From the cell containing the given text, extract its center point as [x, y] coordinate. 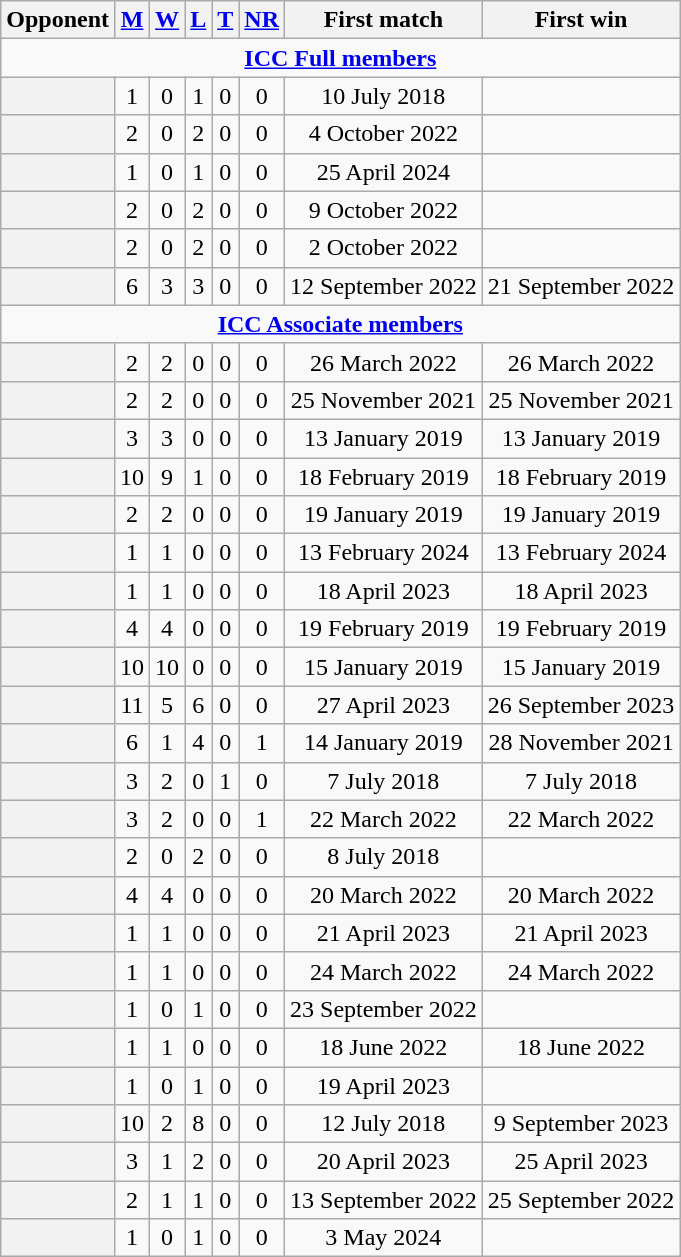
4 October 2022 [384, 134]
13 September 2022 [384, 1200]
25 September 2022 [581, 1200]
11 [132, 705]
28 November 2021 [581, 743]
T [226, 20]
26 September 2023 [581, 705]
12 July 2018 [384, 1124]
Opponent [58, 20]
ICC Associate members [340, 324]
21 September 2022 [581, 286]
10 July 2018 [384, 96]
2 October 2022 [384, 248]
23 September 2022 [384, 1009]
First match [384, 20]
First win [581, 20]
5 [168, 705]
8 [198, 1124]
9 October 2022 [384, 210]
8 July 2018 [384, 857]
NR [262, 20]
M [132, 20]
25 April 2024 [384, 172]
9 [168, 477]
9 September 2023 [581, 1124]
ICC Full members [340, 58]
12 September 2022 [384, 286]
27 April 2023 [384, 705]
25 April 2023 [581, 1162]
3 May 2024 [384, 1238]
14 January 2019 [384, 743]
20 April 2023 [384, 1162]
W [168, 20]
19 April 2023 [384, 1085]
L [198, 20]
